Extract the (x, y) coordinate from the center of the cell holding the provided text.  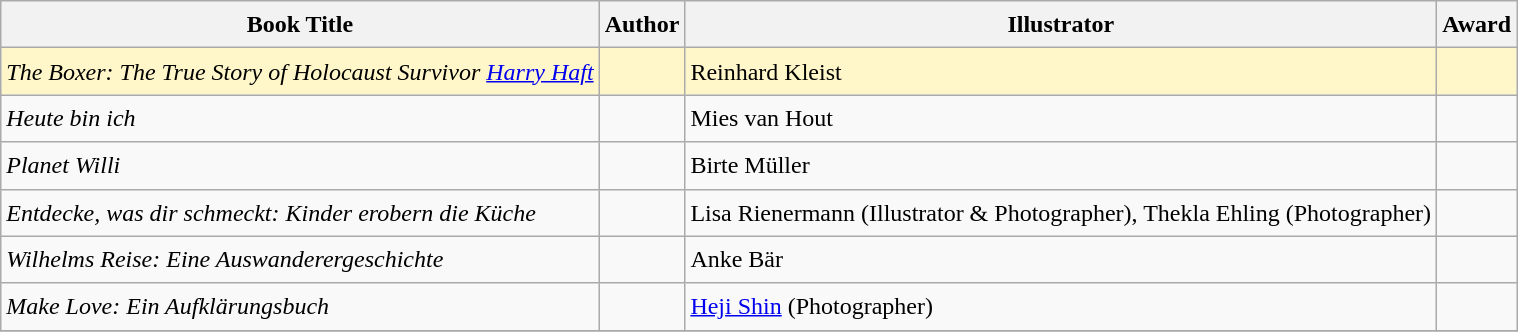
Book Title (300, 24)
Entdecke, was dir schmeckt: Kinder erobern die Küche (300, 212)
Birte Müller (1061, 166)
Illustrator (1061, 24)
Make Love: Ein Aufklärungsbuch (300, 306)
Reinhard Kleist (1061, 72)
Planet Willi (300, 166)
Wilhelms Reise: Eine Auswanderergeschichte (300, 260)
The Boxer: The True Story of Holocaust Survivor Harry Haft (300, 72)
Lisa Rienermann (Illustrator & Photographer), Thekla Ehling (Photographer) (1061, 212)
Award (1477, 24)
Anke Bär (1061, 260)
Heute bin ich (300, 118)
Heji Shin (Photographer) (1061, 306)
Author (642, 24)
Mies van Hout (1061, 118)
